Identify which cell holds the provided text, then report its (x, y) central coordinate. 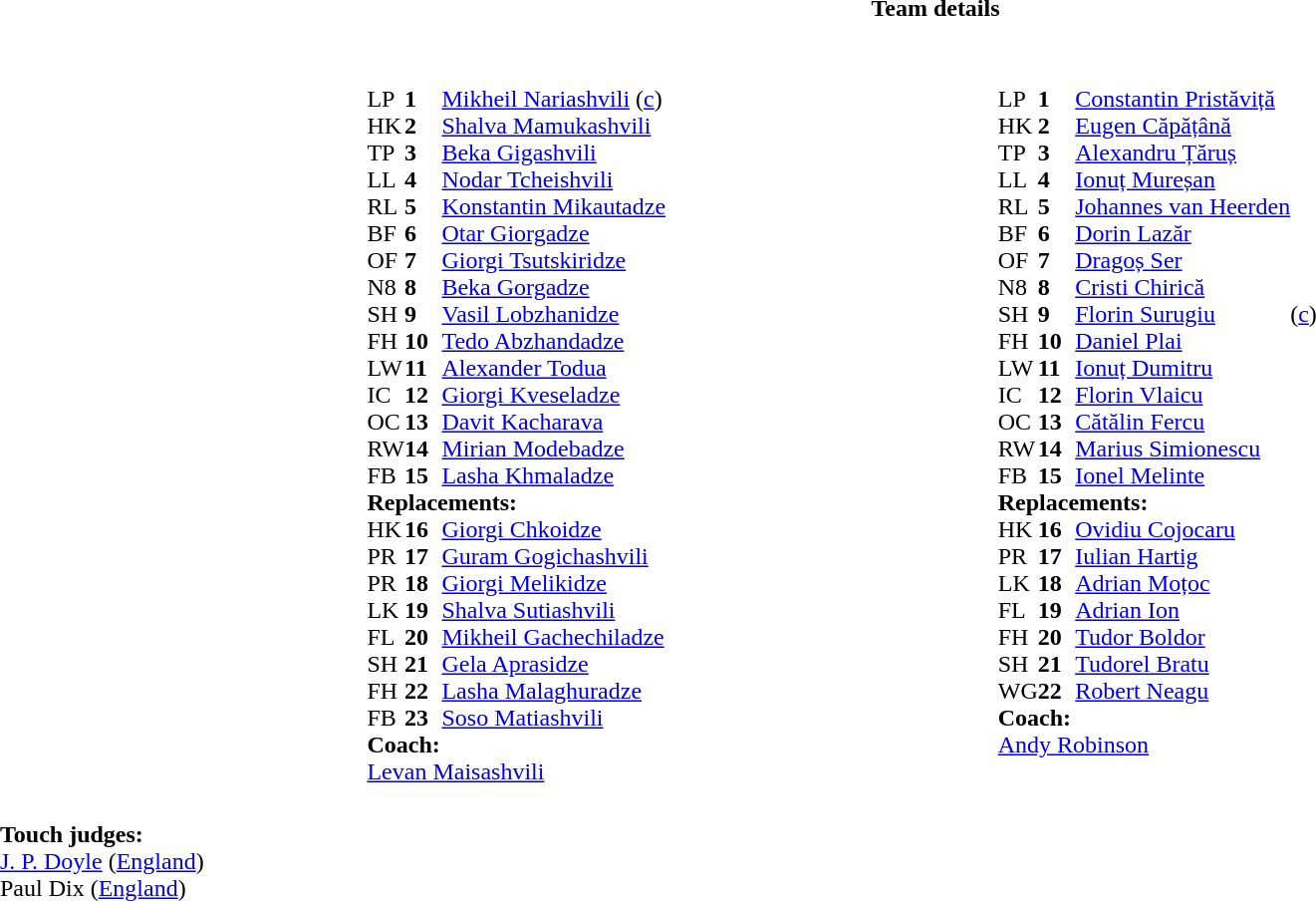
Dorin Lazăr (1183, 233)
Adrian Ion (1183, 610)
23 (423, 718)
Konstantin Mikautadze (554, 207)
Guram Gogichashvili (554, 556)
Constantin Pristăviță (1183, 100)
Marius Simionescu (1183, 449)
Replacements: (516, 502)
Vasil Lobzhanidze (554, 315)
WG (1018, 692)
Davit Kacharava (554, 423)
Alexandru Țăruș (1183, 153)
Shalva Sutiashvili (554, 610)
Tudorel Bratu (1183, 664)
Giorgi Kveseladze (554, 395)
Florin Vlaicu (1183, 395)
Mirian Modebadze (554, 449)
Robert Neagu (1183, 692)
Lasha Khmaladze (554, 476)
Ionuț Dumitru (1183, 369)
Daniel Plai (1183, 341)
Levan Maisashvili (516, 771)
Ionuț Mureșan (1183, 179)
Dragoș Ser (1183, 261)
Ovidiu Cojocaru (1183, 530)
Mikheil Nariashvili (c) (554, 100)
Giorgi Chkoidze (554, 530)
Florin Surugiu (1183, 315)
Coach: (516, 746)
Beka Gorgadze (554, 287)
Mikheil Gachechiladze (554, 638)
Iulian Hartig (1183, 556)
Eugen Căpățână (1183, 126)
Cătălin Fercu (1183, 423)
Cristi Chirică (1183, 287)
Giorgi Melikidze (554, 584)
Soso Matiashvili (554, 718)
Adrian Moțoc (1183, 584)
Nodar Tcheishvili (554, 179)
Tudor Boldor (1183, 638)
Tedo Abzhandadze (554, 341)
Gela Aprasidze (554, 664)
Giorgi Tsutskiridze (554, 261)
Alexander Todua (554, 369)
Ionel Melinte (1183, 476)
Beka Gigashvili (554, 153)
Otar Giorgadze (554, 233)
Lasha Malaghuradze (554, 692)
Shalva Mamukashvili (554, 126)
Johannes van Heerden (1183, 207)
